Capture the cell that displays the provided text and extract its (X, Y) central coordinate. 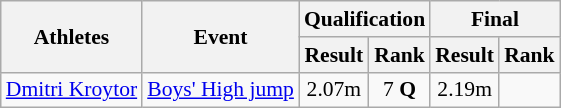
Athletes (72, 36)
Event (220, 36)
7 Q (400, 90)
2.07m (334, 90)
Dmitri Kroytor (72, 90)
Qualification (364, 19)
Final (494, 19)
2.19m (464, 90)
Boys' High jump (220, 90)
